Detect which cell encompasses the target text, then output its (x, y) center coordinate. 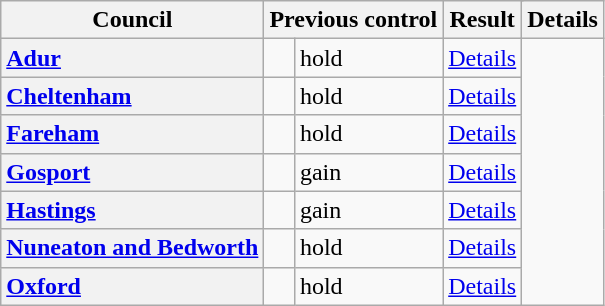
Oxford (132, 286)
Result (482, 20)
Nuneaton and Bedworth (132, 248)
Cheltenham (132, 96)
Gosport (132, 172)
Adur (132, 58)
Council (132, 20)
Hastings (132, 210)
Fareham (132, 134)
Previous control (354, 20)
